Pinpoint the cell where the given text exists, returning its (X, Y) midpoint coordinate. 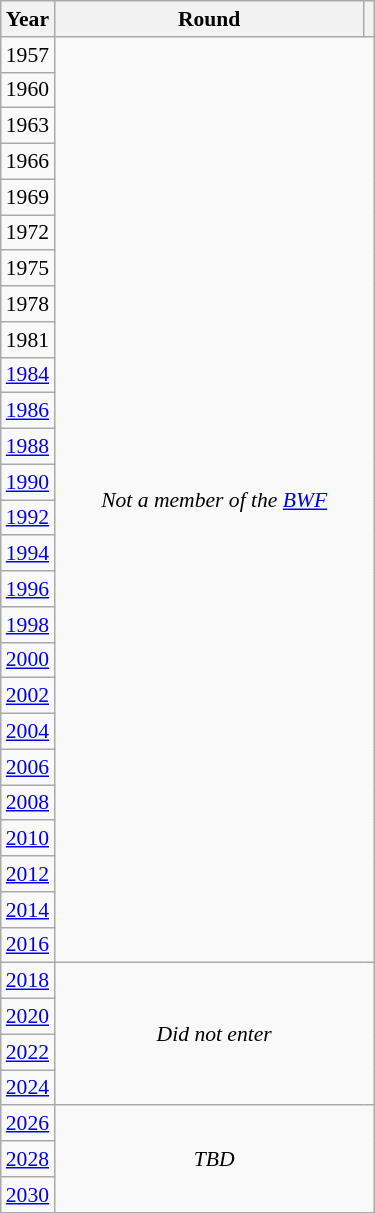
2010 (28, 839)
1996 (28, 589)
TBD (214, 1160)
1988 (28, 447)
1986 (28, 411)
1963 (28, 126)
1992 (28, 518)
2022 (28, 1052)
2008 (28, 803)
1960 (28, 90)
2004 (28, 732)
2012 (28, 874)
Not a member of the BWF (214, 500)
Did not enter (214, 1034)
Round (209, 19)
1969 (28, 197)
2020 (28, 1017)
1972 (28, 233)
1978 (28, 304)
2024 (28, 1088)
2026 (28, 1124)
2018 (28, 981)
1984 (28, 375)
1957 (28, 55)
2006 (28, 767)
1975 (28, 269)
1981 (28, 340)
1966 (28, 162)
2014 (28, 910)
Year (28, 19)
1990 (28, 482)
1998 (28, 625)
2000 (28, 660)
2030 (28, 1195)
2016 (28, 945)
2002 (28, 696)
1994 (28, 554)
2028 (28, 1159)
